Provide the [X, Y] coordinate of the cell's center where the given text is located.  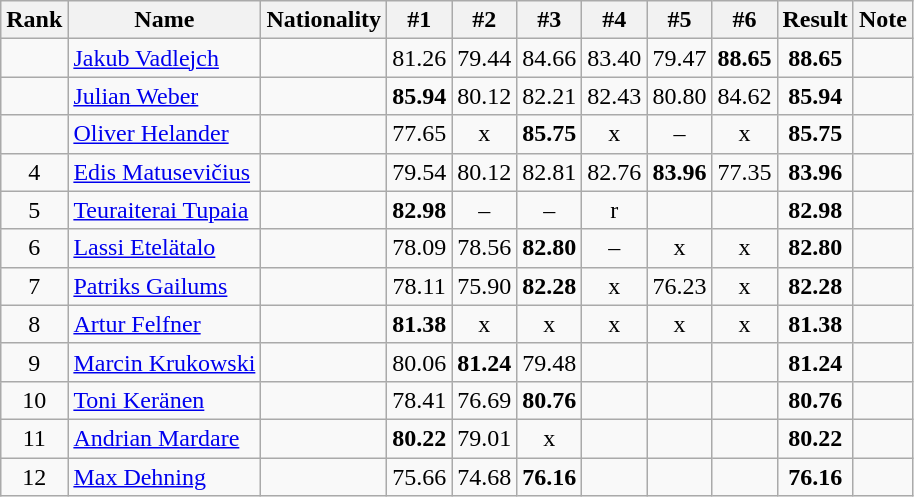
78.56 [484, 248]
Max Dehning [164, 477]
Lassi Etelätalo [164, 248]
79.01 [484, 438]
79.44 [484, 58]
Nationality [324, 20]
Note [882, 20]
5 [34, 210]
81.26 [420, 58]
Teuraiterai Tupaia [164, 210]
77.35 [744, 172]
4 [34, 172]
82.43 [614, 96]
Andrian Mardare [164, 438]
9 [34, 362]
8 [34, 324]
#1 [420, 20]
78.41 [420, 400]
Oliver Helander [164, 134]
82.21 [550, 96]
Patriks Gailums [164, 286]
Toni Keränen [164, 400]
Edis Matusevičius [164, 172]
80.06 [420, 362]
80.80 [680, 96]
10 [34, 400]
75.66 [420, 477]
Rank [34, 20]
79.47 [680, 58]
#6 [744, 20]
#3 [550, 20]
Julian Weber [164, 96]
83.40 [614, 58]
77.65 [420, 134]
Marcin Krukowski [164, 362]
76.23 [680, 286]
7 [34, 286]
6 [34, 248]
75.90 [484, 286]
Result [815, 20]
79.54 [420, 172]
82.76 [614, 172]
#4 [614, 20]
78.11 [420, 286]
12 [34, 477]
84.66 [550, 58]
82.81 [550, 172]
76.69 [484, 400]
11 [34, 438]
74.68 [484, 477]
#5 [680, 20]
79.48 [550, 362]
r [614, 210]
84.62 [744, 96]
Jakub Vadlejch [164, 58]
Artur Felfner [164, 324]
Name [164, 20]
78.09 [420, 248]
#2 [484, 20]
